Search for the cell housing the specified text and yield its (x, y) center coordinate. 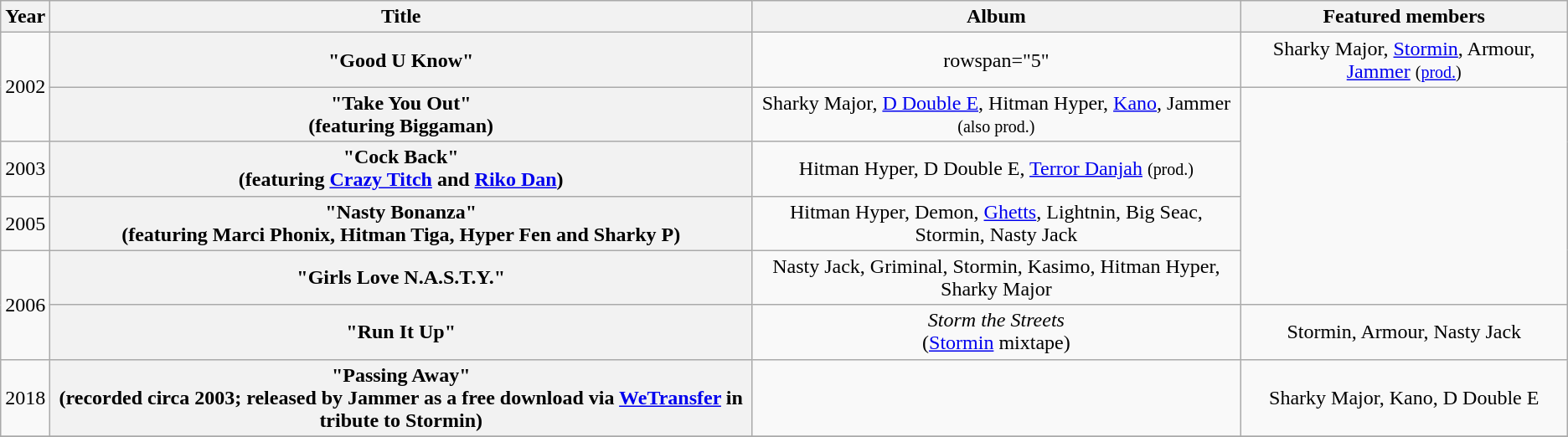
"Nasty Bonanza"(featuring Marci Phonix, Hitman Tiga, Hyper Fen and Sharky P) (401, 223)
2002 (25, 87)
Sharky Major, Stormin, Armour, Jammer (prod.) (1404, 60)
"Passing Away"(recorded circa 2003; released by Jammer as a free download via WeTransfer in tribute to Stormin) (401, 398)
rowspan="5" (997, 60)
Album (997, 17)
Sharky Major, D Double E, Hitman Hyper, Kano, Jammer (also prod.) (997, 114)
Nasty Jack, Griminal, Stormin, Kasimo, Hitman Hyper, Sharky Major (997, 278)
Stormin, Armour, Nasty Jack (1404, 332)
Title (401, 17)
2006 (25, 305)
Storm the Streets(Stormin mixtape) (997, 332)
Sharky Major, Kano, D Double E (1404, 398)
"Good U Know" (401, 60)
Featured members (1404, 17)
Year (25, 17)
2003 (25, 169)
"Cock Back"(featuring Crazy Titch and Riko Dan) (401, 169)
"Girls Love N.A.S.T.Y." (401, 278)
2018 (25, 398)
Hitman Hyper, Demon, Ghetts, Lightnin, Big Seac, Stormin, Nasty Jack (997, 223)
"Run It Up" (401, 332)
"Take You Out"(featuring Biggaman) (401, 114)
Hitman Hyper, D Double E, Terror Danjah (prod.) (997, 169)
2005 (25, 223)
